Extract the [x, y] coordinate from the center of the cell holding the provided text.  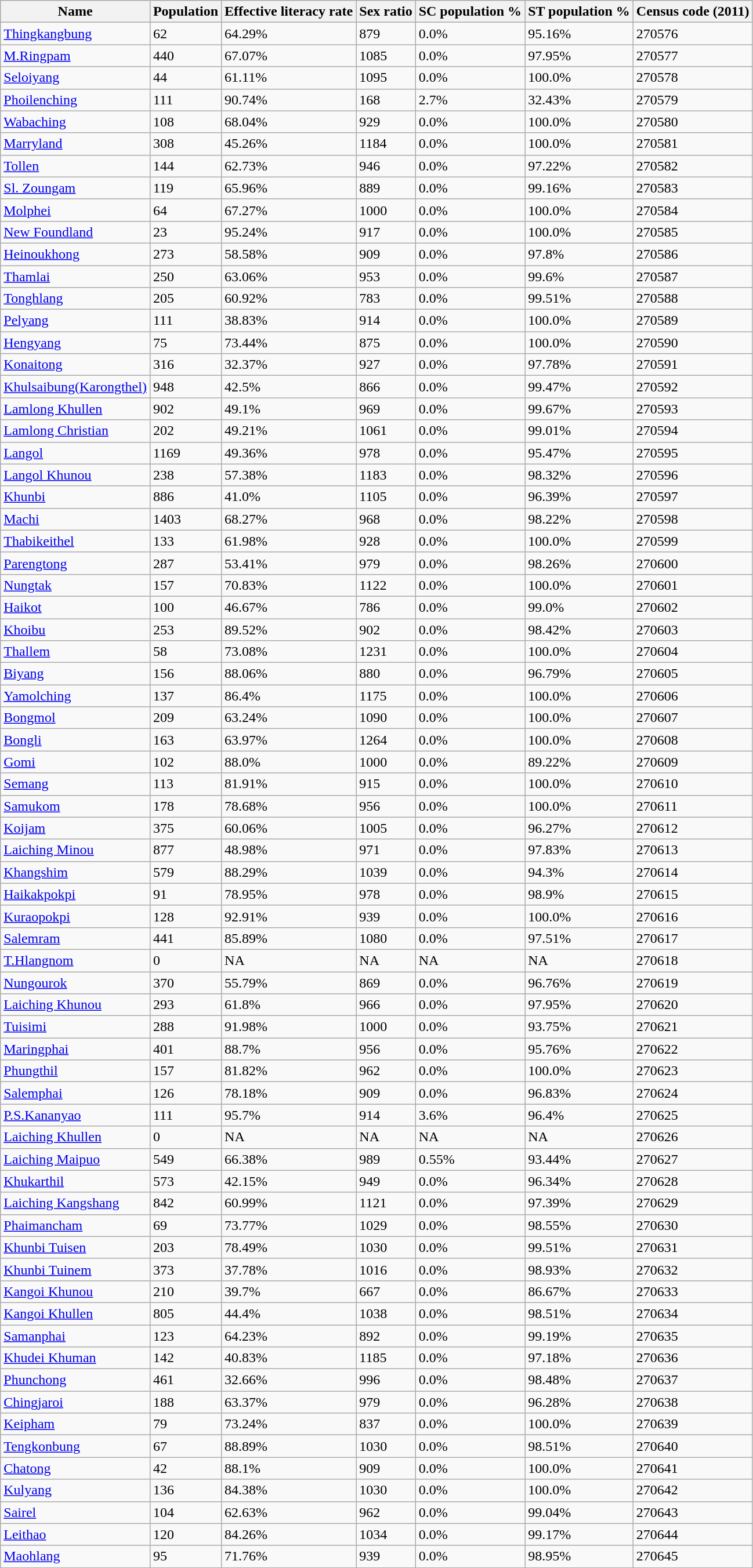
98.32% [579, 475]
Effective literacy rate [289, 12]
96.4% [579, 1115]
270610 [693, 784]
270586 [693, 254]
64.29% [289, 34]
Thingkangbung [75, 34]
270607 [693, 718]
1185 [386, 1358]
102 [186, 762]
92.91% [289, 916]
Population [186, 12]
61.98% [289, 541]
3.6% [470, 1115]
97.18% [579, 1358]
119 [186, 188]
270643 [693, 1512]
270614 [693, 872]
270597 [693, 497]
1061 [386, 431]
49.1% [289, 409]
270587 [693, 277]
783 [386, 299]
93.44% [579, 1159]
Pelyang [75, 321]
126 [186, 1093]
Parengtong [75, 563]
270577 [693, 56]
44.4% [289, 1313]
44 [186, 78]
62.63% [289, 1512]
97.22% [579, 166]
Chatong [75, 1468]
88.7% [289, 1049]
Maringphai [75, 1049]
1095 [386, 78]
98.26% [579, 563]
270582 [693, 166]
98.9% [579, 894]
67 [186, 1446]
62 [186, 34]
P.S.Kananyao [75, 1115]
270605 [693, 674]
441 [186, 938]
ST population % [579, 12]
917 [386, 232]
91.98% [289, 1027]
Salemram [75, 938]
927 [386, 365]
40.83% [289, 1358]
270585 [693, 232]
573 [186, 1181]
Bongmol [75, 718]
Marryland [75, 144]
Khoibu [75, 629]
156 [186, 674]
270616 [693, 916]
96.79% [579, 674]
66.38% [289, 1159]
210 [186, 1291]
Khukarthil [75, 1181]
53.41% [289, 563]
270638 [693, 1402]
316 [186, 365]
866 [386, 387]
270628 [693, 1181]
270623 [693, 1071]
270581 [693, 144]
Haikot [75, 607]
Heinoukhong [75, 254]
270644 [693, 1534]
32.43% [579, 100]
Yamolching [75, 696]
270624 [693, 1093]
Seloiyang [75, 78]
270589 [693, 321]
Langol Khunou [75, 475]
84.38% [289, 1490]
1175 [386, 696]
270627 [693, 1159]
Bongli [75, 740]
49.36% [289, 453]
270635 [693, 1335]
Laiching Kangshang [75, 1203]
95.16% [579, 34]
270583 [693, 188]
270613 [693, 850]
120 [186, 1534]
38.83% [289, 321]
96.83% [579, 1093]
81.82% [289, 1071]
Khudei Khuman [75, 1358]
Laiching Khunou [75, 1005]
0.55% [470, 1159]
New Foundland [75, 232]
203 [186, 1247]
Laiching Maipuo [75, 1159]
205 [186, 299]
Nungourok [75, 983]
786 [386, 607]
1183 [386, 475]
953 [386, 277]
67.07% [289, 56]
Khangshim [75, 872]
97.78% [579, 365]
270584 [693, 210]
875 [386, 343]
64.23% [289, 1335]
60.92% [289, 299]
Nungtak [75, 585]
32.66% [289, 1380]
65.96% [289, 188]
99.19% [579, 1335]
99.17% [579, 1534]
68.27% [289, 519]
63.37% [289, 1402]
32.37% [289, 365]
Tuisimi [75, 1027]
99.0% [579, 607]
86.4% [289, 696]
375 [186, 828]
Laiching Khullen [75, 1137]
79 [186, 1424]
63.24% [289, 718]
1034 [386, 1534]
842 [186, 1203]
46.67% [289, 607]
1105 [386, 497]
889 [386, 188]
98.93% [579, 1269]
989 [386, 1159]
270596 [693, 475]
928 [386, 541]
968 [386, 519]
971 [386, 850]
Tonghlang [75, 299]
Kangoi Khullen [75, 1313]
1085 [386, 56]
Biyang [75, 674]
78.18% [289, 1093]
95.76% [579, 1049]
Chingjaroi [75, 1402]
Phungthil [75, 1071]
96.76% [579, 983]
1122 [386, 585]
128 [186, 916]
270603 [693, 629]
69 [186, 1225]
238 [186, 475]
209 [186, 718]
270639 [693, 1424]
1264 [386, 740]
70.83% [289, 585]
73.44% [289, 343]
440 [186, 56]
270601 [693, 585]
142 [186, 1358]
270619 [693, 983]
915 [386, 784]
88.89% [289, 1446]
M.Ringpam [75, 56]
270630 [693, 1225]
73.24% [289, 1424]
SC population % [470, 12]
270591 [693, 365]
549 [186, 1159]
270618 [693, 960]
Keipham [75, 1424]
Phaimancham [75, 1225]
288 [186, 1027]
886 [186, 497]
113 [186, 784]
270594 [693, 431]
Gomi [75, 762]
270579 [693, 100]
58 [186, 652]
270615 [693, 894]
270612 [693, 828]
270590 [693, 343]
Thamlai [75, 277]
946 [386, 166]
93.75% [579, 1027]
133 [186, 541]
929 [386, 122]
61.8% [289, 1005]
Koijam [75, 828]
Haikakpokpi [75, 894]
270632 [693, 1269]
Khulsaibung(Karongthel) [75, 387]
667 [386, 1291]
144 [186, 166]
461 [186, 1380]
270609 [693, 762]
892 [386, 1335]
64 [186, 210]
99.6% [579, 277]
123 [186, 1335]
Khunbi Tuinem [75, 1269]
948 [186, 387]
270641 [693, 1468]
837 [386, 1424]
78.68% [289, 806]
178 [186, 806]
270634 [693, 1313]
41.0% [289, 497]
Phunchong [75, 1380]
99.01% [579, 431]
98.55% [579, 1225]
270636 [693, 1358]
Kulyang [75, 1490]
270626 [693, 1137]
270637 [693, 1380]
1231 [386, 652]
98.48% [579, 1380]
401 [186, 1049]
23 [186, 232]
880 [386, 674]
Wabaching [75, 122]
877 [186, 850]
98.42% [579, 629]
969 [386, 409]
Thabikeithel [75, 541]
88.0% [289, 762]
270608 [693, 740]
39.7% [289, 1291]
270602 [693, 607]
Langol [75, 453]
270598 [693, 519]
63.06% [289, 277]
1038 [386, 1313]
270620 [693, 1005]
81.91% [289, 784]
78.49% [289, 1247]
1090 [386, 718]
Lamlong Christian [75, 431]
1029 [386, 1225]
Hengyang [75, 343]
57.38% [289, 475]
89.22% [579, 762]
97.8% [579, 254]
71.76% [289, 1556]
270580 [693, 122]
49.21% [289, 431]
58.58% [289, 254]
1121 [386, 1203]
97.39% [579, 1203]
48.98% [289, 850]
188 [186, 1402]
270625 [693, 1115]
270578 [693, 78]
869 [386, 983]
1016 [386, 1269]
97.83% [579, 850]
Konaitong [75, 365]
270592 [693, 387]
308 [186, 144]
270629 [693, 1203]
Leithao [75, 1534]
1005 [386, 828]
270576 [693, 34]
104 [186, 1512]
94.3% [579, 872]
62.73% [289, 166]
95.47% [579, 453]
Tengkonbung [75, 1446]
Lamlong Khullen [75, 409]
42.15% [289, 1181]
Thallem [75, 652]
61.11% [289, 78]
Samanphai [75, 1335]
88.06% [289, 674]
253 [186, 629]
Sairel [75, 1512]
78.95% [289, 894]
370 [186, 983]
84.26% [289, 1534]
91 [186, 894]
Kuraopokpi [75, 916]
67.27% [289, 210]
37.78% [289, 1269]
99.47% [579, 387]
96.27% [579, 828]
95.24% [289, 232]
Sex ratio [386, 12]
Molphei [75, 210]
168 [386, 100]
Salemphai [75, 1093]
287 [186, 563]
Semang [75, 784]
966 [386, 1005]
88.1% [289, 1468]
136 [186, 1490]
270645 [693, 1556]
270588 [693, 299]
97.51% [579, 938]
270617 [693, 938]
270631 [693, 1247]
270593 [693, 409]
95 [186, 1556]
Census code (2011) [693, 12]
270621 [693, 1027]
95.7% [289, 1115]
2.7% [470, 100]
99.67% [579, 409]
Khunbi Tuisen [75, 1247]
Kangoi Khunou [75, 1291]
270622 [693, 1049]
1169 [186, 453]
Maohlang [75, 1556]
1039 [386, 872]
73.77% [289, 1225]
Machi [75, 519]
137 [186, 696]
Tollen [75, 166]
42.5% [289, 387]
250 [186, 277]
108 [186, 122]
270611 [693, 806]
Phoilenching [75, 100]
98.95% [579, 1556]
68.04% [289, 122]
879 [386, 34]
Khunbi [75, 497]
270642 [693, 1490]
100 [186, 607]
63.97% [289, 740]
96.34% [579, 1181]
270595 [693, 453]
805 [186, 1313]
270604 [693, 652]
373 [186, 1269]
202 [186, 431]
60.06% [289, 828]
1080 [386, 938]
99.04% [579, 1512]
88.29% [289, 872]
270640 [693, 1446]
45.26% [289, 144]
Sl. Zoungam [75, 188]
86.67% [579, 1291]
1184 [386, 144]
270599 [693, 541]
949 [386, 1181]
1403 [186, 519]
293 [186, 1005]
163 [186, 740]
Laiching Minou [75, 850]
Name [75, 12]
Samukom [75, 806]
99.16% [579, 188]
75 [186, 343]
55.79% [289, 983]
273 [186, 254]
60.99% [289, 1203]
T.Hlangnom [75, 960]
42 [186, 1468]
90.74% [289, 100]
96.39% [579, 497]
270633 [693, 1291]
270606 [693, 696]
73.08% [289, 652]
96.28% [579, 1402]
270600 [693, 563]
85.89% [289, 938]
996 [386, 1380]
89.52% [289, 629]
579 [186, 872]
98.22% [579, 519]
